Scan for the cell matching the given text and deliver its [x, y] coordinate at center. 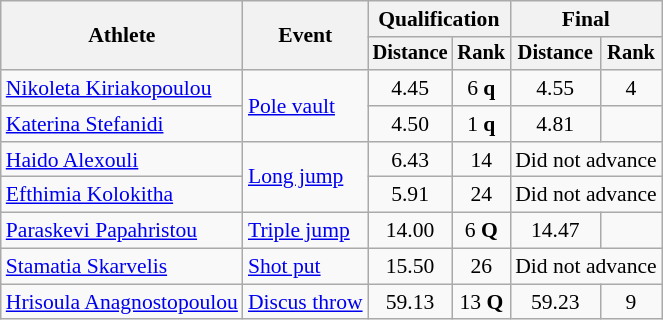
Haido Alexouli [122, 160]
Long jump [306, 178]
Stamatia Skarvelis [122, 267]
4.45 [410, 88]
6.43 [410, 160]
9 [630, 302]
4 [630, 88]
Paraskevi Papahristou [122, 231]
6 q [481, 88]
Qualification [439, 19]
Katerina Stefanidi [122, 124]
Nikoleta Kiriakopoulou [122, 88]
Triple jump [306, 231]
Event [306, 36]
4.50 [410, 124]
1 q [481, 124]
Final [586, 19]
Pole vault [306, 106]
4.55 [555, 88]
14.00 [410, 231]
24 [481, 195]
13 Q [481, 302]
Shot put [306, 267]
6 Q [481, 231]
Discus throw [306, 302]
59.13 [410, 302]
5.91 [410, 195]
14.47 [555, 231]
15.50 [410, 267]
26 [481, 267]
Athlete [122, 36]
4.81 [555, 124]
14 [481, 160]
59.23 [555, 302]
Efthimia Kolokitha [122, 195]
Hrisoula Anagnostopoulou [122, 302]
